Detect which cell encompasses the target text, then output its [X, Y] center coordinate. 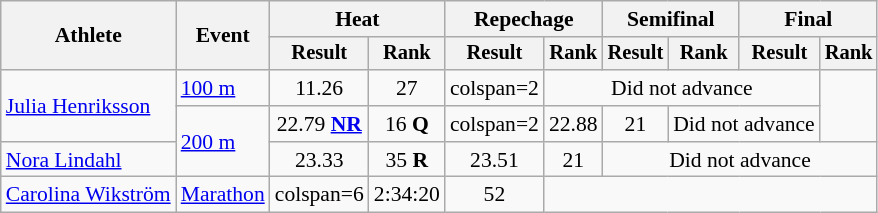
colspan=6 [320, 195]
Final [808, 19]
Event [223, 36]
23.51 [494, 160]
Semifinal [671, 19]
27 [407, 88]
52 [494, 195]
11.26 [320, 88]
200 m [223, 142]
22.88 [574, 124]
Carolina Wikström [88, 195]
2:34:20 [407, 195]
Athlete [88, 36]
22.79 NR [320, 124]
Heat [358, 19]
35 R [407, 160]
Nora Lindahl [88, 160]
100 m [223, 88]
16 Q [407, 124]
Repechage [524, 19]
Marathon [223, 195]
Julia Henriksson [88, 106]
23.33 [320, 160]
